Identify which cell holds the provided text, then report its [X, Y] central coordinate. 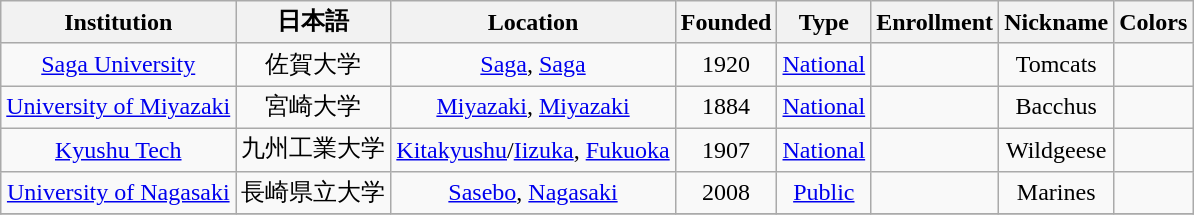
Wildgeese [1056, 150]
Sasebo, Nagasaki [533, 192]
Enrollment [935, 22]
宮崎大学 [314, 108]
日本語 [314, 22]
Founded [726, 22]
Location [533, 22]
Bacchus [1056, 108]
2008 [726, 192]
Miyazaki, Miyazaki [533, 108]
Colors [1154, 22]
佐賀大学 [314, 64]
Nickname [1056, 22]
Type [824, 22]
1907 [726, 150]
Kyushu Tech [118, 150]
Kitakyushu/Iizuka, Fukuoka [533, 150]
Saga University [118, 64]
University of Miyazaki [118, 108]
1884 [726, 108]
Marines [1056, 192]
長崎県立大学 [314, 192]
Tomcats [1056, 64]
Institution [118, 22]
1920 [726, 64]
Saga, Saga [533, 64]
九州工業大学 [314, 150]
Public [824, 192]
University of Nagasaki [118, 192]
